Output the [x, y] coordinate of the center of the cell containing the given text.  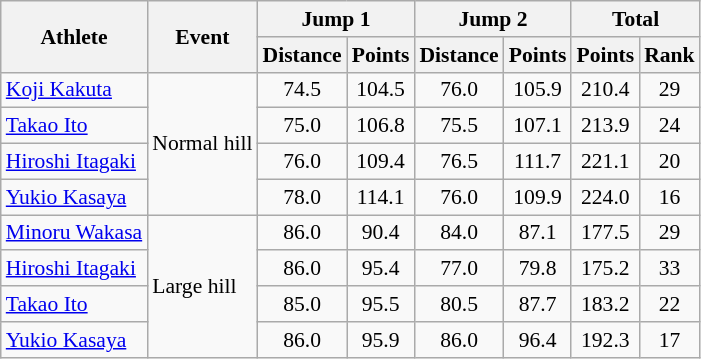
Koji Kakuta [74, 90]
210.4 [605, 90]
74.5 [302, 90]
17 [670, 340]
Rank [670, 55]
Athlete [74, 36]
Total [635, 19]
77.0 [458, 269]
76.5 [458, 162]
84.0 [458, 233]
20 [670, 162]
Large hill [202, 286]
175.2 [605, 269]
107.1 [538, 126]
Jump 1 [336, 19]
105.9 [538, 90]
95.4 [381, 269]
24 [670, 126]
213.9 [605, 126]
111.7 [538, 162]
80.5 [458, 304]
87.7 [538, 304]
Minoru Wakasa [74, 233]
79.8 [538, 269]
78.0 [302, 197]
104.5 [381, 90]
75.5 [458, 126]
87.1 [538, 233]
Normal hill [202, 143]
114.1 [381, 197]
95.9 [381, 340]
192.3 [605, 340]
183.2 [605, 304]
96.4 [538, 340]
33 [670, 269]
Jump 2 [492, 19]
Event [202, 36]
109.9 [538, 197]
85.0 [302, 304]
22 [670, 304]
75.0 [302, 126]
109.4 [381, 162]
177.5 [605, 233]
16 [670, 197]
95.5 [381, 304]
106.8 [381, 126]
90.4 [381, 233]
224.0 [605, 197]
221.1 [605, 162]
